Determine the (x, y) coordinate at the center of the cell enclosing the given text.  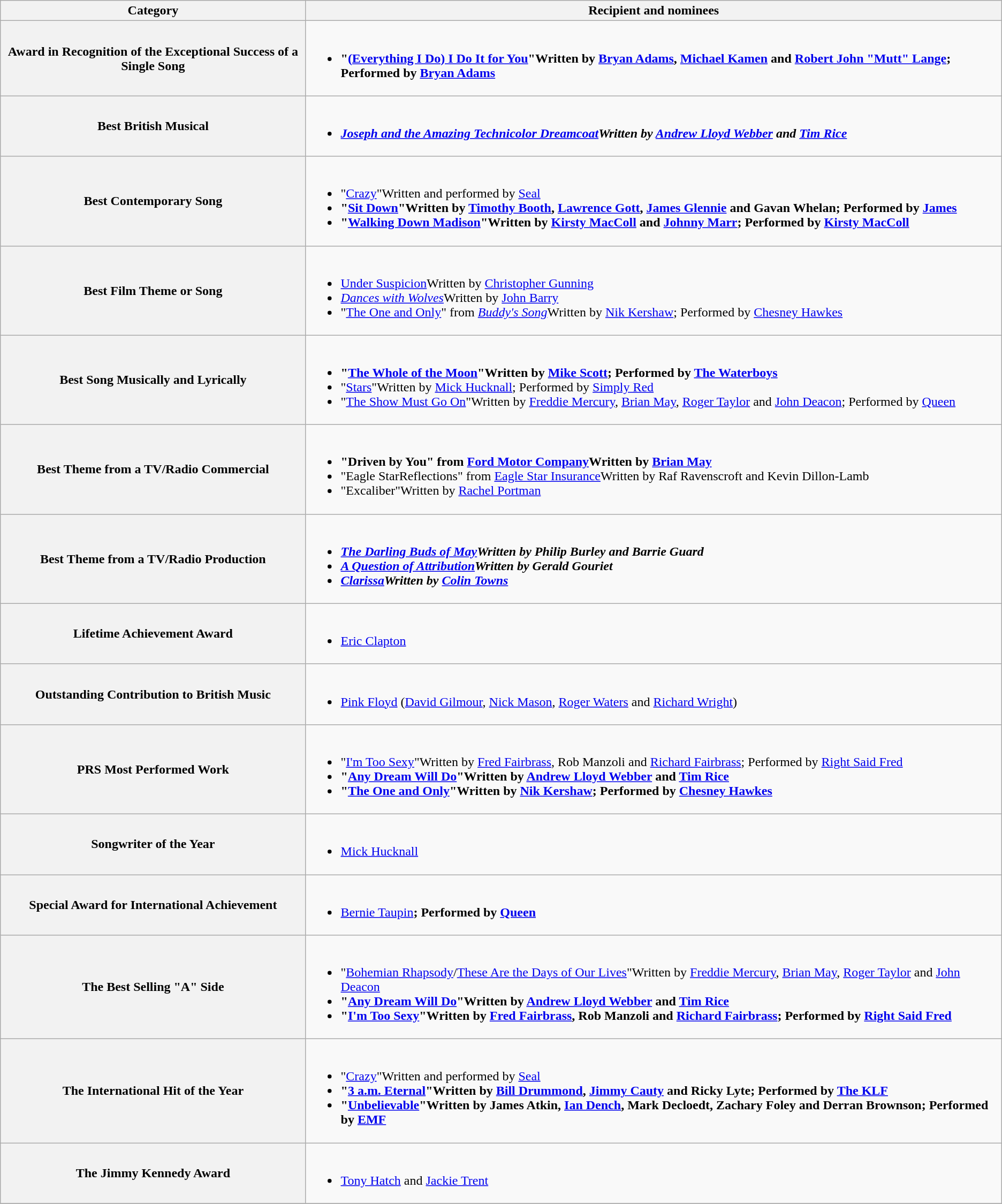
The International Hit of the Year (153, 1091)
Best Song Musically and Lyrically (153, 380)
The Darling Buds of MayWritten by Philip Burley and Barrie GuardA Question of AttributionWritten by Gerald GourietClarissaWritten by Colin Towns (654, 559)
Joseph and the Amazing Technicolor DreamcoatWritten by Andrew Lloyd Webber and Tim Rice (654, 126)
Bernie Taupin; Performed by Queen (654, 905)
Best Theme from a TV/Radio Production (153, 559)
Lifetime Achievement Award (153, 634)
Category (153, 11)
Outstanding Contribution to British Music (153, 694)
Best Film Theme or Song (153, 290)
Special Award for International Achievement (153, 905)
Tony Hatch and Jackie Trent (654, 1173)
Eric Clapton (654, 634)
Songwriter of the Year (153, 844)
"(Everything I Do) I Do It for You"Written by Bryan Adams, Michael Kamen and Robert John "Mutt" Lange; Performed by Bryan Adams (654, 58)
Best British Musical (153, 126)
Recipient and nominees (654, 11)
Pink Floyd (David Gilmour, Nick Mason, Roger Waters and Richard Wright) (654, 694)
Mick Hucknall (654, 844)
The Best Selling "A" Side (153, 987)
Best Contemporary Song (153, 201)
Best Theme from a TV/Radio Commercial (153, 469)
PRS Most Performed Work (153, 769)
The Jimmy Kennedy Award (153, 1173)
Award in Recognition of the Exceptional Success of a Single Song (153, 58)
